Detect which cell encompasses the target text, then output its [x, y] center coordinate. 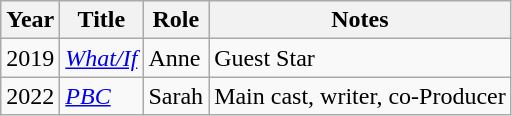
PBC [102, 96]
Title [102, 20]
2022 [30, 96]
Main cast, writer, co-Producer [360, 96]
Sarah [176, 96]
Notes [360, 20]
Anne [176, 58]
Guest Star [360, 58]
What/If [102, 58]
Role [176, 20]
2019 [30, 58]
Year [30, 20]
